Identify which cell holds the provided text, then report its [x, y] central coordinate. 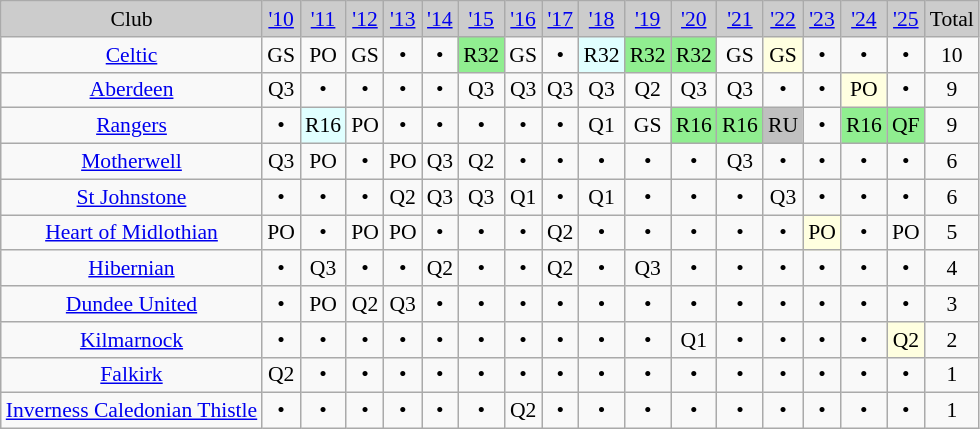
Dundee United [132, 304]
10 [952, 55]
Motherwell [132, 162]
'25 [906, 19]
Heart of Midlothian [132, 233]
'19 [648, 19]
Hibernian [132, 269]
'23 [822, 19]
Kilmarnock [132, 340]
'18 [601, 19]
'14 [440, 19]
Inverness Caledonian Thistle [132, 411]
3 [952, 304]
'13 [403, 19]
2 [952, 340]
'15 [481, 19]
QF [906, 126]
'22 [783, 19]
Aberdeen [132, 90]
RU [783, 126]
Rangers [132, 126]
St Johnstone [132, 197]
4 [952, 269]
5 [952, 233]
'20 [694, 19]
'16 [523, 19]
'24 [864, 19]
'12 [365, 19]
'10 [281, 19]
Falkirk [132, 375]
'11 [323, 19]
Club [132, 19]
'21 [740, 19]
'17 [560, 19]
Total [952, 19]
Celtic [132, 55]
